Extract the (x, y) coordinate from the center of the cell holding the provided text.  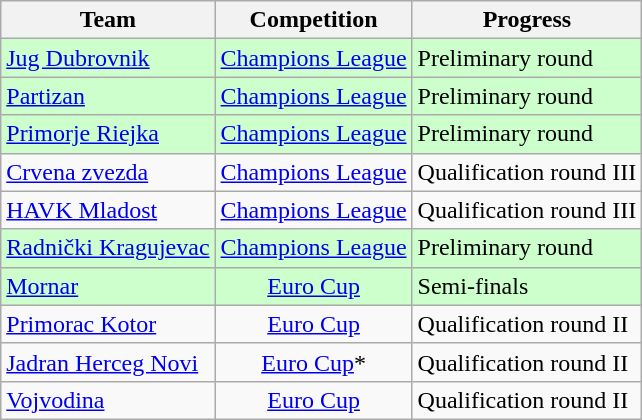
Team (108, 20)
Semi-finals (527, 286)
Mornar (108, 286)
Crvena zvezda (108, 172)
Progress (527, 20)
Primorac Kotor (108, 324)
Competition (314, 20)
Jadran Herceg Novi (108, 362)
Vojvodina (108, 400)
Partizan (108, 96)
HAVK Mladost (108, 210)
Jug Dubrovnik (108, 58)
Primorje Riejka (108, 134)
Euro Cup* (314, 362)
Radnički Kragujevac (108, 248)
